Capture the cell that displays the provided text and extract its (X, Y) central coordinate. 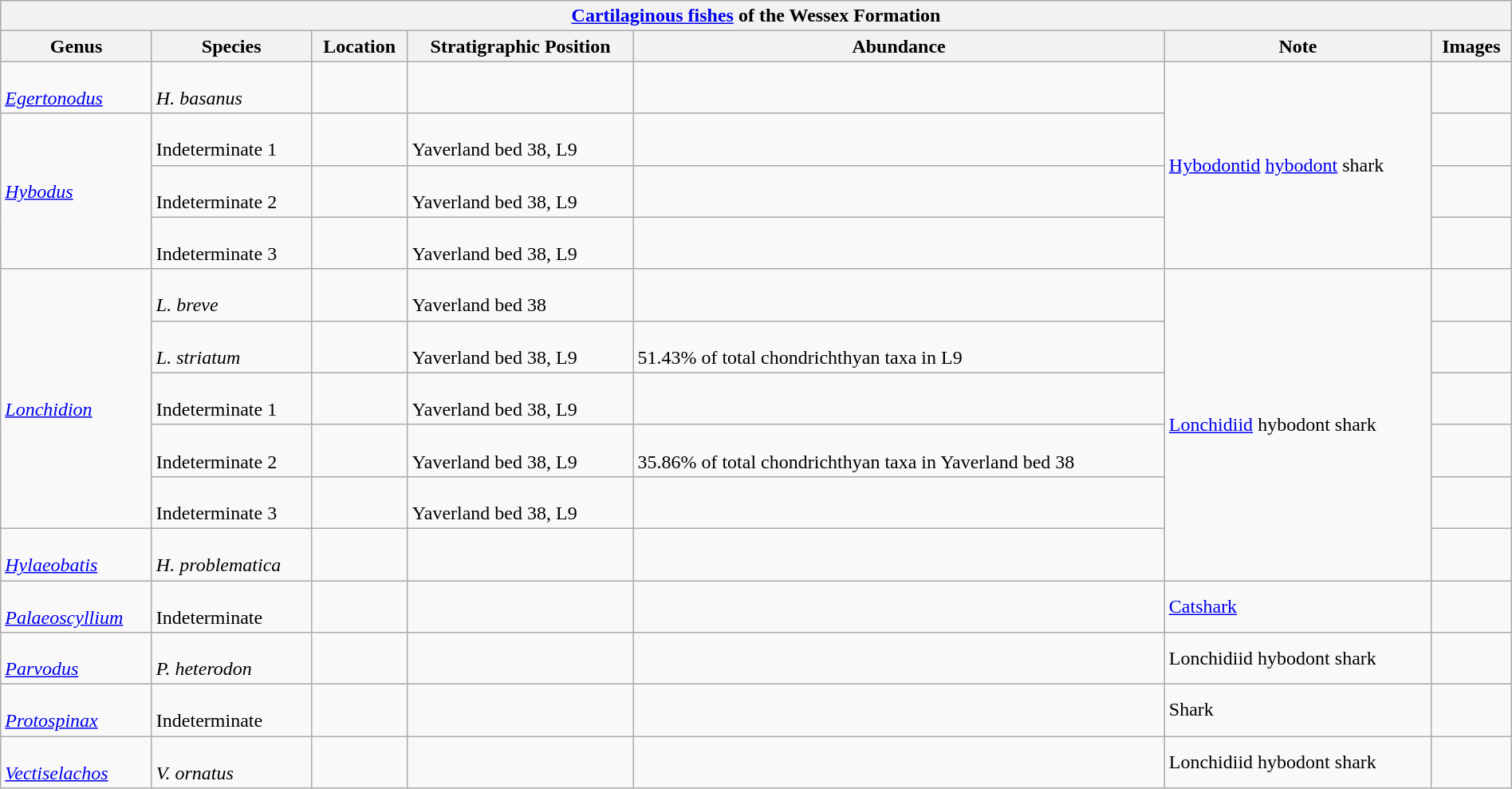
Shark (1297, 710)
Abundance (899, 46)
H. problematica (231, 554)
Stratigraphic Position (520, 46)
Catshark (1297, 606)
Parvodus (77, 659)
Species (231, 46)
Palaeoscyllium (77, 606)
Hylaeobatis (77, 554)
P. heterodon (231, 659)
V. ornatus (231, 763)
Cartilaginous fishes of the Wessex Formation (756, 16)
Yaverland bed 38 (520, 295)
Location (359, 46)
Egertonodus (77, 88)
L. striatum (231, 346)
35.86% of total chondrichthyan taxa in Yaverland bed 38 (899, 450)
Genus (77, 46)
H. basanus (231, 88)
Images (1472, 46)
Vectiselachos (77, 763)
Note (1297, 46)
51.43% of total chondrichthyan taxa in L9 (899, 346)
Lonchidion (77, 399)
Protospinax (77, 710)
Hybodus (77, 191)
L. breve (231, 295)
Hybodontid hybodont shark (1297, 165)
